Extract the (x, y) coordinate from the center of the cell holding the provided text.  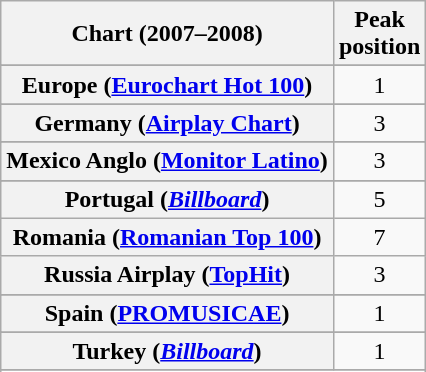
Russia Airplay (TopHit) (168, 275)
Turkey (Billboard) (168, 351)
7 (379, 237)
Germany (Airplay Chart) (168, 123)
Spain (PROMUSICAE) (168, 313)
Portugal (Billboard) (168, 199)
Mexico Anglo (Monitor Latino) (168, 161)
Chart (2007–2008) (168, 34)
Peakposition (379, 34)
5 (379, 199)
Romania (Romanian Top 100) (168, 237)
Europe (Eurochart Hot 100) (168, 85)
